Return the (x, y) coordinate for the center point of the cell that contains the specified text.  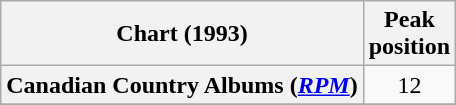
Chart (1993) (182, 34)
12 (409, 85)
Canadian Country Albums (RPM) (182, 85)
Peakposition (409, 34)
